Pinpoint the cell where the given text exists, returning its [X, Y] midpoint coordinate. 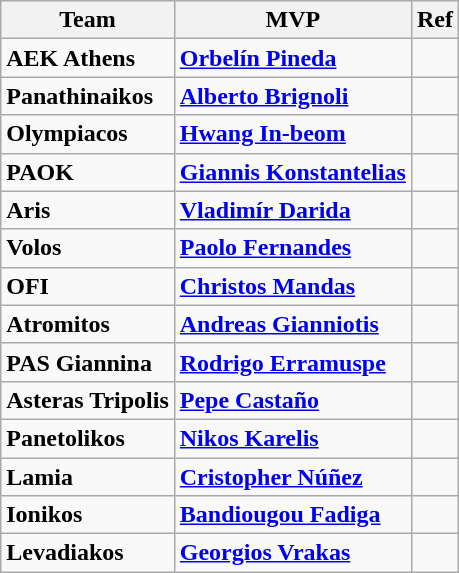
Lamia [88, 477]
Pepe Castaño [292, 400]
Aris [88, 210]
Andreas Gianniotis [292, 324]
Hwang In-beom [292, 134]
Olympiacos [88, 134]
OFI [88, 286]
Bandiougou Fadiga [292, 515]
Orbelín Pineda [292, 58]
Vladimír Darida [292, 210]
Georgios Vrakas [292, 553]
PAS Giannina [88, 362]
Panathinaikos [88, 96]
Paolo Fernandes [292, 248]
MVP [292, 20]
Ionikos [88, 515]
Volos [88, 248]
Rodrigo Erramuspe [292, 362]
Christos Mandas [292, 286]
AEK Athens [88, 58]
Nikos Karelis [292, 438]
Levadiakos [88, 553]
Cristopher Núñez [292, 477]
Ref [434, 20]
Asteras Tripolis [88, 400]
Alberto Brignoli [292, 96]
PAOK [88, 172]
Panetolikos [88, 438]
Team [88, 20]
Giannis Konstantelias [292, 172]
Atromitos [88, 324]
